Scan for the cell matching the given text and deliver its (x, y) coordinate at center. 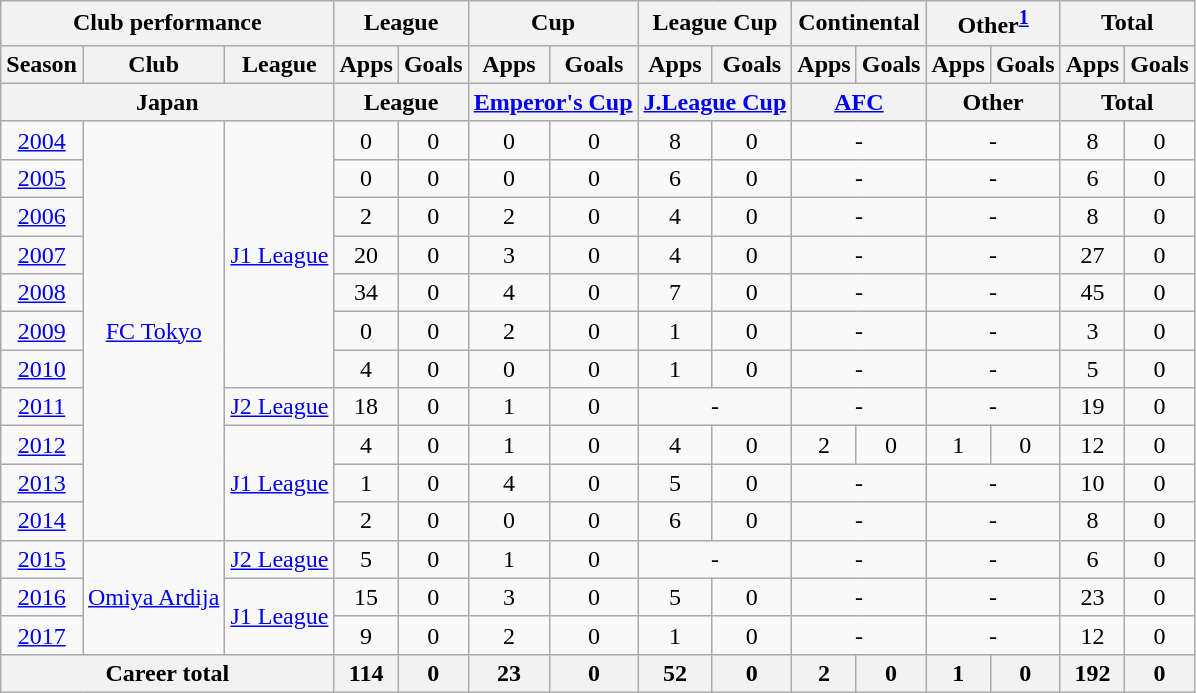
34 (366, 293)
15 (366, 597)
Continental (859, 24)
192 (1092, 673)
2015 (42, 559)
Emperor's Cup (553, 102)
27 (1092, 255)
2004 (42, 140)
Season (42, 64)
7 (675, 293)
Cup (553, 24)
Japan (168, 102)
52 (675, 673)
Omiya Ardija (153, 597)
20 (366, 255)
114 (366, 673)
2009 (42, 331)
League Cup (715, 24)
2007 (42, 255)
Career total (168, 673)
9 (366, 635)
Other (993, 102)
19 (1092, 407)
2006 (42, 217)
2008 (42, 293)
2011 (42, 407)
10 (1092, 483)
2005 (42, 178)
Club performance (168, 24)
45 (1092, 293)
2010 (42, 369)
Other1 (993, 24)
2013 (42, 483)
2014 (42, 521)
2017 (42, 635)
2012 (42, 445)
AFC (859, 102)
Club (153, 64)
18 (366, 407)
FC Tokyo (153, 330)
2016 (42, 597)
J.League Cup (715, 102)
